Extract the [x, y] coordinate from the center of the cell holding the provided text.  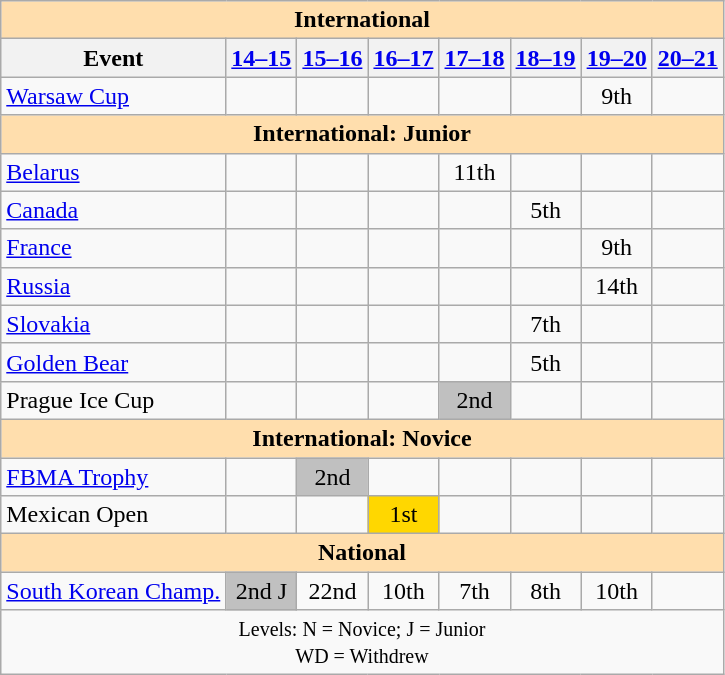
16–17 [404, 58]
22nd [332, 591]
Levels: N = Novice; J = Junior WD = Withdrew [362, 642]
14th [616, 286]
2nd J [262, 591]
14–15 [262, 58]
Canada [114, 210]
Slovakia [114, 324]
Prague Ice Cup [114, 400]
FBMA Trophy [114, 477]
19–20 [616, 58]
Event [114, 58]
17–18 [474, 58]
International [362, 20]
International: Junior [362, 134]
National [362, 553]
South Korean Champ. [114, 591]
11th [474, 172]
Warsaw Cup [114, 96]
8th [546, 591]
15–16 [332, 58]
Mexican Open [114, 515]
Belarus [114, 172]
18–19 [546, 58]
1st [404, 515]
Golden Bear [114, 362]
20–21 [688, 58]
France [114, 248]
Russia [114, 286]
International: Novice [362, 438]
